Output the [x, y] coordinate of the center of the cell containing the given text.  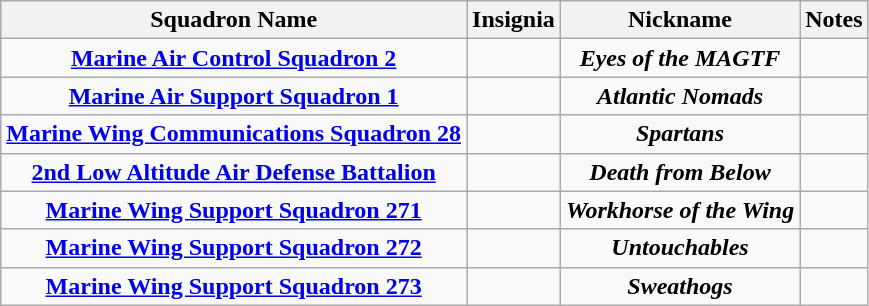
2nd Low Altitude Air Defense Battalion [234, 172]
Marine Wing Communications Squadron 28 [234, 134]
Death from Below [680, 172]
Eyes of the MAGTF [680, 58]
Spartans [680, 134]
Marine Wing Support Squadron 273 [234, 286]
Untouchables [680, 248]
Marine Wing Support Squadron 272 [234, 248]
Nickname [680, 20]
Workhorse of the Wing [680, 210]
Atlantic Nomads [680, 96]
Marine Air Control Squadron 2 [234, 58]
Sweathogs [680, 286]
Squadron Name [234, 20]
Notes [834, 20]
Insignia [514, 20]
Marine Wing Support Squadron 271 [234, 210]
Marine Air Support Squadron 1 [234, 96]
